Find where the given text appears and provide that cell's center as (x, y) coordinate. 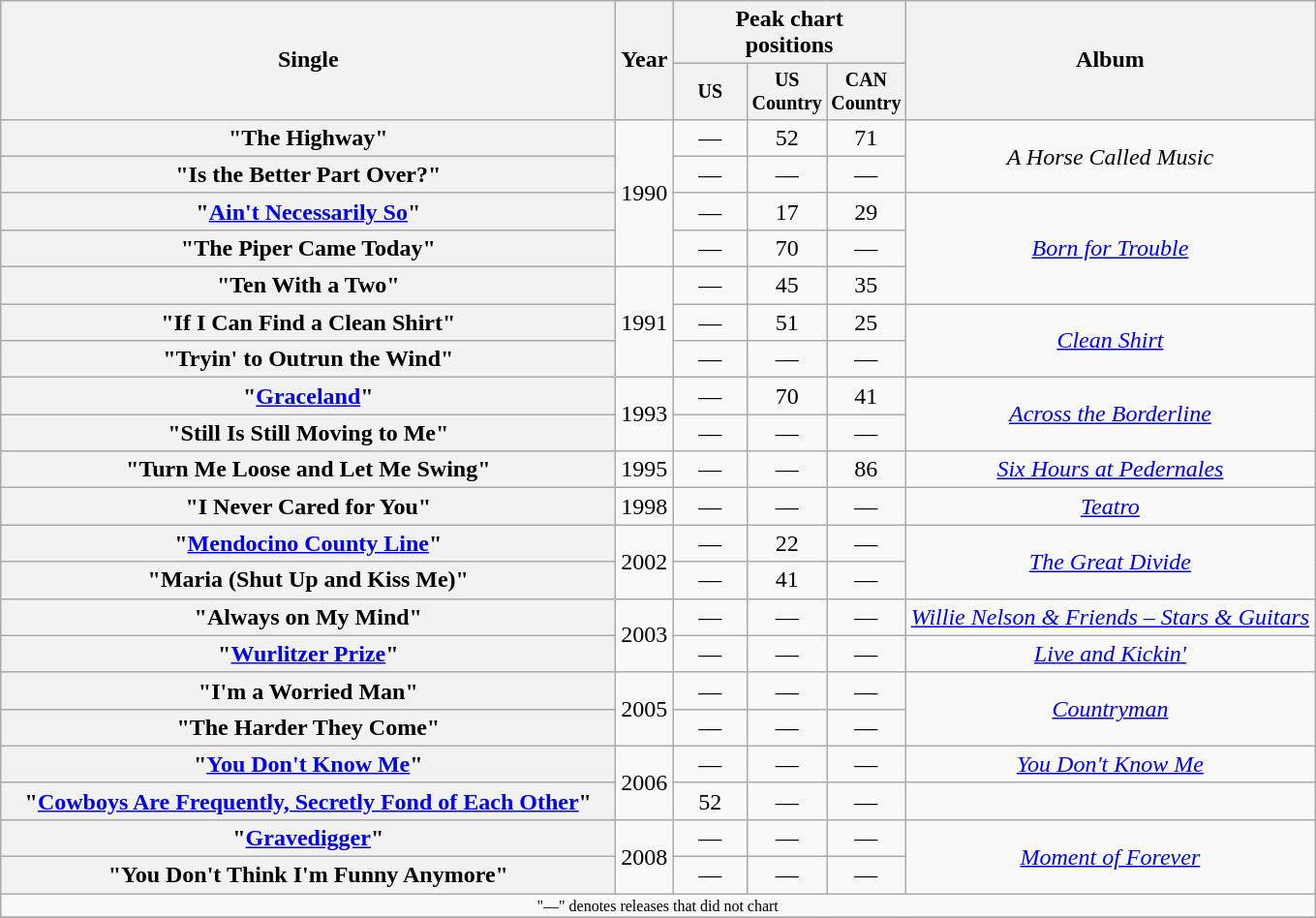
US Country (787, 91)
22 (787, 543)
Album (1110, 60)
"The Piper Came Today" (308, 248)
"Still Is Still Moving to Me" (308, 433)
Willie Nelson & Friends – Stars & Guitars (1110, 617)
The Great Divide (1110, 562)
"Gravedigger" (308, 838)
Peak chartpositions (789, 33)
Teatro (1110, 506)
"The Harder They Come" (308, 727)
"Mendocino County Line" (308, 543)
Single (308, 60)
"Graceland" (308, 396)
"You Don't Think I'm Funny Anymore" (308, 875)
17 (787, 211)
You Don't Know Me (1110, 764)
Live and Kickin' (1110, 654)
2005 (645, 709)
71 (867, 138)
"Always on My Mind" (308, 617)
Born for Trouble (1110, 248)
2006 (645, 782)
Moment of Forever (1110, 856)
1990 (645, 193)
"Maria (Shut Up and Kiss Me)" (308, 580)
Six Hours at Pedernales (1110, 470)
A Horse Called Music (1110, 156)
"Wurlitzer Prize" (308, 654)
"—" denotes releases that did not chart (658, 905)
1998 (645, 506)
"Is the Better Part Over?" (308, 174)
"If I Can Find a Clean Shirt" (308, 322)
Across the Borderline (1110, 414)
"Tryin' to Outrun the Wind" (308, 359)
"Ten With a Two" (308, 286)
"I'm a Worried Man" (308, 690)
2003 (645, 635)
45 (787, 286)
1991 (645, 322)
29 (867, 211)
86 (867, 470)
Year (645, 60)
US (711, 91)
1995 (645, 470)
25 (867, 322)
Clean Shirt (1110, 341)
"The Highway" (308, 138)
1993 (645, 414)
51 (787, 322)
2002 (645, 562)
"Cowboys Are Frequently, Secretly Fond of Each Other" (308, 801)
2008 (645, 856)
"I Never Cared for You" (308, 506)
"You Don't Know Me" (308, 764)
35 (867, 286)
Countryman (1110, 709)
CAN Country (867, 91)
"Turn Me Loose and Let Me Swing" (308, 470)
"Ain't Necessarily So" (308, 211)
